Pinpoint the cell where the given text exists, returning its (x, y) midpoint coordinate. 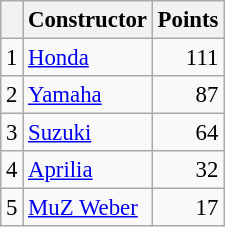
17 (188, 208)
Aprilia (88, 170)
Points (188, 20)
1 (12, 58)
MuZ Weber (88, 208)
32 (188, 170)
87 (188, 95)
111 (188, 58)
5 (12, 208)
Constructor (88, 20)
2 (12, 95)
Yamaha (88, 95)
4 (12, 170)
Honda (88, 58)
Suzuki (88, 133)
3 (12, 133)
64 (188, 133)
